Provide the (x, y) coordinate of the cell's center where the given text is located.  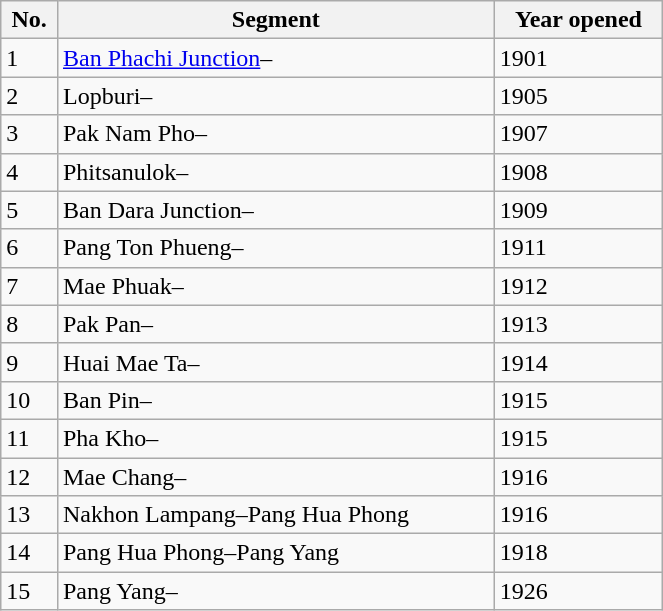
1907 (578, 134)
1926 (578, 591)
Pak Nam Pho– (276, 134)
6 (30, 248)
1909 (578, 210)
14 (30, 553)
Huai Mae Ta– (276, 362)
Lopburi– (276, 96)
Year opened (578, 20)
1918 (578, 553)
3 (30, 134)
1914 (578, 362)
7 (30, 286)
1905 (578, 96)
Nakhon Lampang–Pang Hua Phong (276, 515)
Ban Pin– (276, 400)
4 (30, 172)
1 (30, 58)
Mae Phuak– (276, 286)
1901 (578, 58)
13 (30, 515)
Pang Yang– (276, 591)
Mae Chang– (276, 477)
11 (30, 438)
Pak Pan– (276, 324)
9 (30, 362)
Segment (276, 20)
15 (30, 591)
10 (30, 400)
1913 (578, 324)
5 (30, 210)
Pha Kho– (276, 438)
Ban Dara Junction– (276, 210)
No. (30, 20)
1908 (578, 172)
Pang Hua Phong–Pang Yang (276, 553)
1911 (578, 248)
12 (30, 477)
8 (30, 324)
2 (30, 96)
Phitsanulok– (276, 172)
1912 (578, 286)
Pang Ton Phueng– (276, 248)
Ban Phachi Junction– (276, 58)
